Locate the cell with the specified text and output its [x, y] center coordinate. 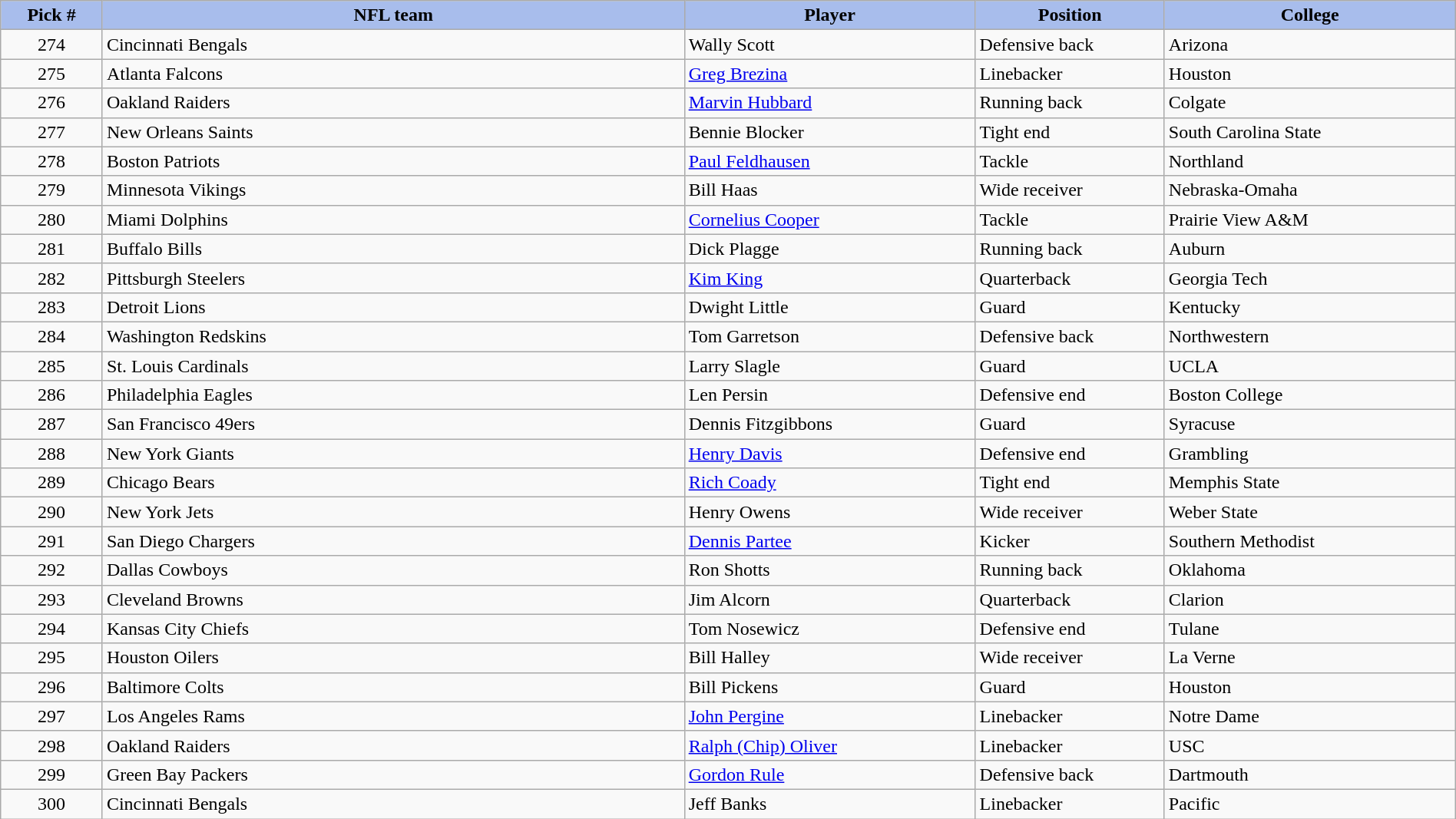
San Francisco 49ers [393, 424]
Memphis State [1310, 483]
279 [52, 190]
Chicago Bears [393, 483]
Cornelius Cooper [829, 220]
293 [52, 599]
Greg Brezina [829, 74]
284 [52, 336]
295 [52, 658]
291 [52, 541]
Northland [1310, 161]
Henry Owens [829, 512]
Bill Halley [829, 658]
296 [52, 687]
Marvin Hubbard [829, 103]
South Carolina State [1310, 132]
Kentucky [1310, 307]
Oklahoma [1310, 570]
College [1310, 15]
Miami Dolphins [393, 220]
Kicker [1070, 541]
Atlanta Falcons [393, 74]
Dick Plagge [829, 249]
Tulane [1310, 629]
Houston Oilers [393, 658]
282 [52, 278]
Bill Haas [829, 190]
Pacific [1310, 804]
John Pergine [829, 716]
275 [52, 74]
294 [52, 629]
286 [52, 395]
Baltimore Colts [393, 687]
Len Persin [829, 395]
Northwestern [1310, 336]
Rich Coady [829, 483]
Notre Dame [1310, 716]
Detroit Lions [393, 307]
Tom Nosewicz [829, 629]
Pick # [52, 15]
300 [52, 804]
Southern Methodist [1310, 541]
Bennie Blocker [829, 132]
297 [52, 716]
Auburn [1310, 249]
Dartmouth [1310, 774]
Position [1070, 15]
Bill Pickens [829, 687]
287 [52, 424]
283 [52, 307]
274 [52, 45]
Paul Feldhausen [829, 161]
San Diego Chargers [393, 541]
Dennis Partee [829, 541]
298 [52, 745]
Ron Shotts [829, 570]
Los Angeles Rams [393, 716]
Cleveland Browns [393, 599]
Green Bay Packers [393, 774]
St. Louis Cardinals [393, 366]
299 [52, 774]
Washington Redskins [393, 336]
Dwight Little [829, 307]
285 [52, 366]
Buffalo Bills [393, 249]
Player [829, 15]
292 [52, 570]
Wally Scott [829, 45]
290 [52, 512]
280 [52, 220]
Kansas City Chiefs [393, 629]
Colgate [1310, 103]
Nebraska-Omaha [1310, 190]
Pittsburgh Steelers [393, 278]
Clarion [1310, 599]
Boston College [1310, 395]
Arizona [1310, 45]
Georgia Tech [1310, 278]
La Verne [1310, 658]
277 [52, 132]
281 [52, 249]
278 [52, 161]
Tom Garretson [829, 336]
Gordon Rule [829, 774]
USC [1310, 745]
Larry Slagle [829, 366]
289 [52, 483]
Philadelphia Eagles [393, 395]
NFL team [393, 15]
Minnesota Vikings [393, 190]
Henry Davis [829, 454]
Weber State [1310, 512]
Grambling [1310, 454]
Jim Alcorn [829, 599]
New York Jets [393, 512]
Boston Patriots [393, 161]
UCLA [1310, 366]
Dennis Fitzgibbons [829, 424]
Prairie View A&M [1310, 220]
Kim King [829, 278]
New Orleans Saints [393, 132]
Jeff Banks [829, 804]
Syracuse [1310, 424]
Dallas Cowboys [393, 570]
288 [52, 454]
276 [52, 103]
New York Giants [393, 454]
Ralph (Chip) Oliver [829, 745]
